Determine the [x, y] coordinate at the center of the cell enclosing the given text.  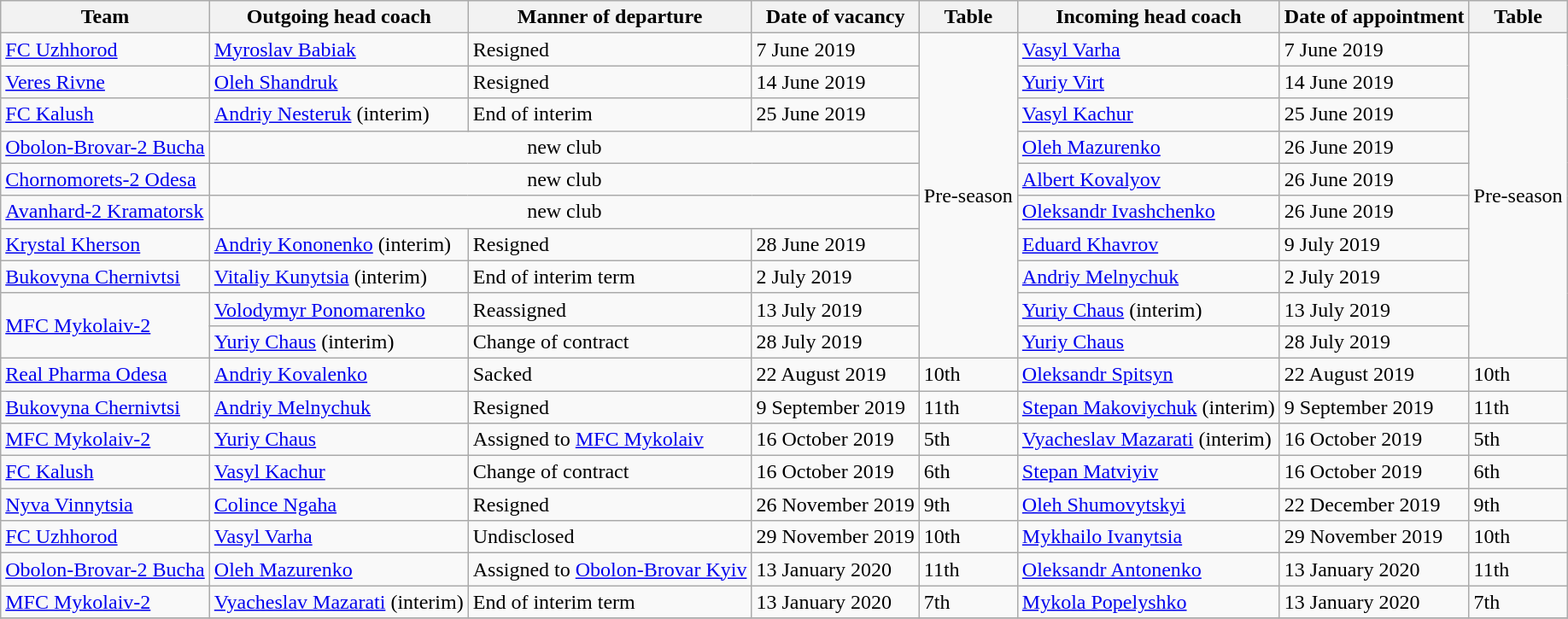
Oleksandr Spitsyn [1148, 374]
Sacked [610, 374]
Yuriy Virt [1148, 82]
28 June 2019 [835, 244]
Date of appointment [1374, 17]
Andriy Nesteruk (interim) [338, 114]
Andriy Kovalenko [338, 374]
Krystal Kherson [106, 244]
Eduard Khavrov [1148, 244]
Stepan Matviyiv [1148, 472]
Chornomorets-2 Odesa [106, 179]
Andriy Kononenko (interim) [338, 244]
Nyva Vinnytsia [106, 505]
26 November 2019 [835, 505]
Assigned to MFC Mykolaiv [610, 440]
Albert Kovalyov [1148, 179]
Avanhard-2 Kramatorsk [106, 212]
Mykhailo Ivanytsia [1148, 537]
Oleksandr Antonenko [1148, 569]
Reassigned [610, 309]
Assigned to Obolon-Brovar Kyiv [610, 569]
Date of vacancy [835, 17]
Incoming head coach [1148, 17]
Outgoing head coach [338, 17]
22 December 2019 [1374, 505]
Oleh Shumovytskyi [1148, 505]
9 July 2019 [1374, 244]
Stepan Makoviychuk (interim) [1148, 407]
Undisclosed [610, 537]
End of interim [610, 114]
Real Pharma Odesa [106, 374]
Vitaliy Kunytsia (interim) [338, 277]
Colince Ngaha [338, 505]
Oleh Shandruk [338, 82]
Myroslav Babiak [338, 50]
Veres Rivne [106, 82]
Volodymyr Ponomarenko [338, 309]
Mykola Popelyshko [1148, 602]
Manner of departure [610, 17]
Team [106, 17]
Oleksandr Ivashchenko [1148, 212]
